Return the (x, y) coordinate for the center point of the cell that contains the specified text.  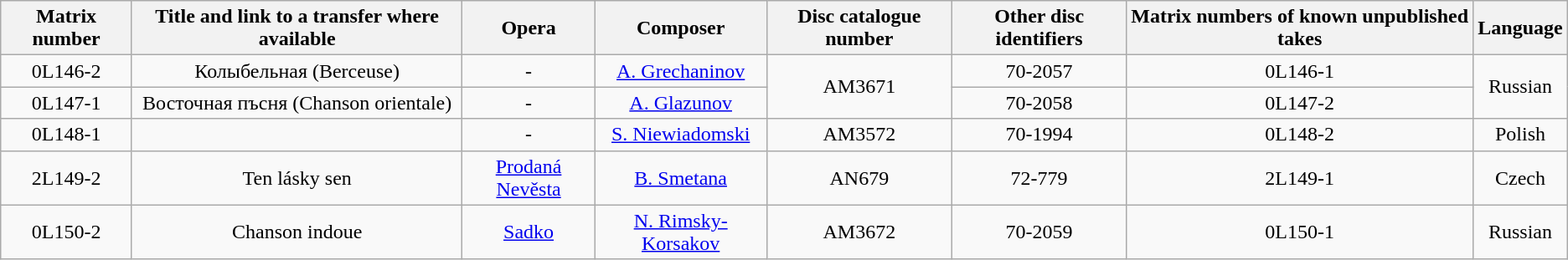
N. Rimsky-Korsakov (680, 232)
0L150-2 (67, 232)
0L148-1 (67, 135)
AN679 (859, 177)
Sadko (529, 232)
70-2058 (1039, 103)
70-2057 (1039, 71)
Czech (1521, 177)
0L150-1 (1300, 232)
Prodaná Nevěsta (529, 177)
0L146-2 (67, 71)
Polish (1521, 135)
70-1994 (1039, 135)
2L149-2 (67, 177)
Language (1521, 28)
0L147-1 (67, 103)
72-779 (1039, 177)
Composer (680, 28)
AM3572 (859, 135)
Колыбельная (Berceuse) (297, 71)
2L149-1 (1300, 177)
Other disc identifiers (1039, 28)
70-2059 (1039, 232)
0L148-2 (1300, 135)
0L147-2 (1300, 103)
AM3672 (859, 232)
A. Glazunov (680, 103)
Disc catalogue number (859, 28)
B. Smetana (680, 177)
Opera (529, 28)
Matrix numbers of known unpublished takes (1300, 28)
Title and link to a transfer where available (297, 28)
AM3671 (859, 87)
Chanson indoue (297, 232)
Ten lásky sen (297, 177)
A. Grechaninov (680, 71)
S. Niewiadomski (680, 135)
Восточная пъсня (Chanson orientale) (297, 103)
0L146-1 (1300, 71)
Matrix number (67, 28)
